Determine the (x, y) coordinate at the center of the cell enclosing the given text.  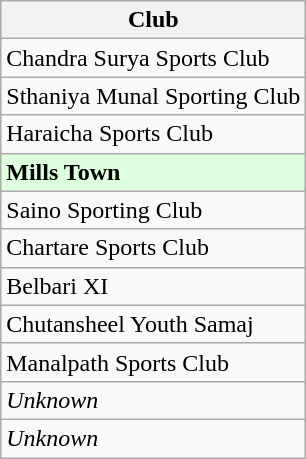
Club (154, 20)
Belbari XI (154, 286)
Saino Sporting Club (154, 210)
Chartare Sports Club (154, 248)
Chandra Surya Sports Club (154, 58)
Mills Town (154, 172)
Haraicha Sports Club (154, 134)
Chutansheel Youth Samaj (154, 324)
Sthaniya Munal Sporting Club (154, 96)
Manalpath Sports Club (154, 362)
